For the text-containing cell, return its midpoint in (X, Y) coordinate format. 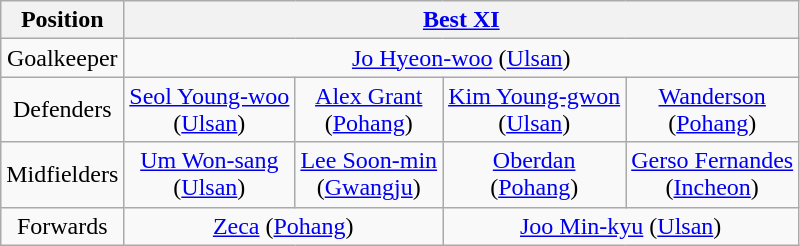
Um Won-sang (Ulsan) (210, 174)
Zeca (Pohang) (284, 226)
Wanderson (Pohang) (712, 110)
Defenders (62, 110)
Alex Grant (Pohang) (369, 110)
Oberdan (Pohang) (534, 174)
Seol Young-woo (Ulsan) (210, 110)
Jo Hyeon-woo (Ulsan) (462, 58)
Position (62, 20)
Best XI (462, 20)
Forwards (62, 226)
Kim Young-gwon (Ulsan) (534, 110)
Goalkeeper (62, 58)
Lee Soon-min (Gwangju) (369, 174)
Gerso Fernandes (Incheon) (712, 174)
Midfielders (62, 174)
Joo Min-kyu (Ulsan) (621, 226)
